Identify which cell holds the provided text, then report its [X, Y] central coordinate. 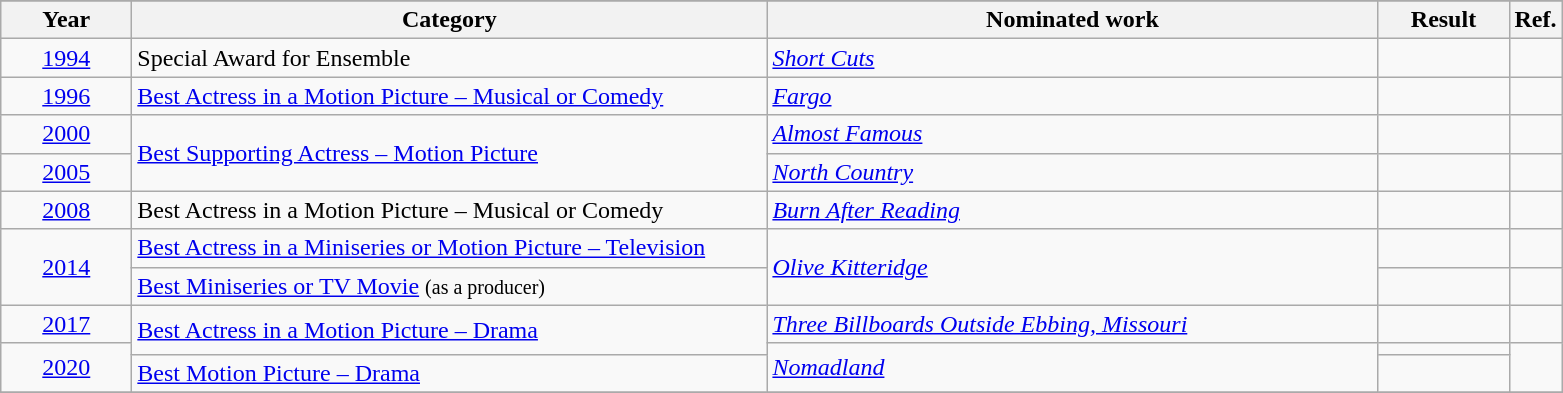
Burn After Reading [1072, 210]
Result [1444, 20]
1994 [66, 58]
Almost Famous [1072, 134]
Best Miniseries or TV Movie (as a producer) [450, 286]
Category [450, 20]
Fargo [1072, 96]
Olive Kitteridge [1072, 267]
1996 [66, 96]
Three Billboards Outside Ebbing, Missouri [1072, 324]
Special Award for Ensemble [450, 58]
Short Cuts [1072, 58]
Nominated work [1072, 20]
Best Motion Picture – Drama [450, 373]
Year [66, 20]
Best Actress in a Miniseries or Motion Picture – Television [450, 248]
2008 [66, 210]
2005 [66, 172]
Best Supporting Actress – Motion Picture [450, 153]
2017 [66, 324]
Nomadland [1072, 368]
2020 [66, 368]
North Country [1072, 172]
2014 [66, 267]
Best Actress in a Motion Picture – Drama [450, 330]
2000 [66, 134]
Ref. [1536, 20]
